Detect which cell encompasses the target text, then output its (x, y) center coordinate. 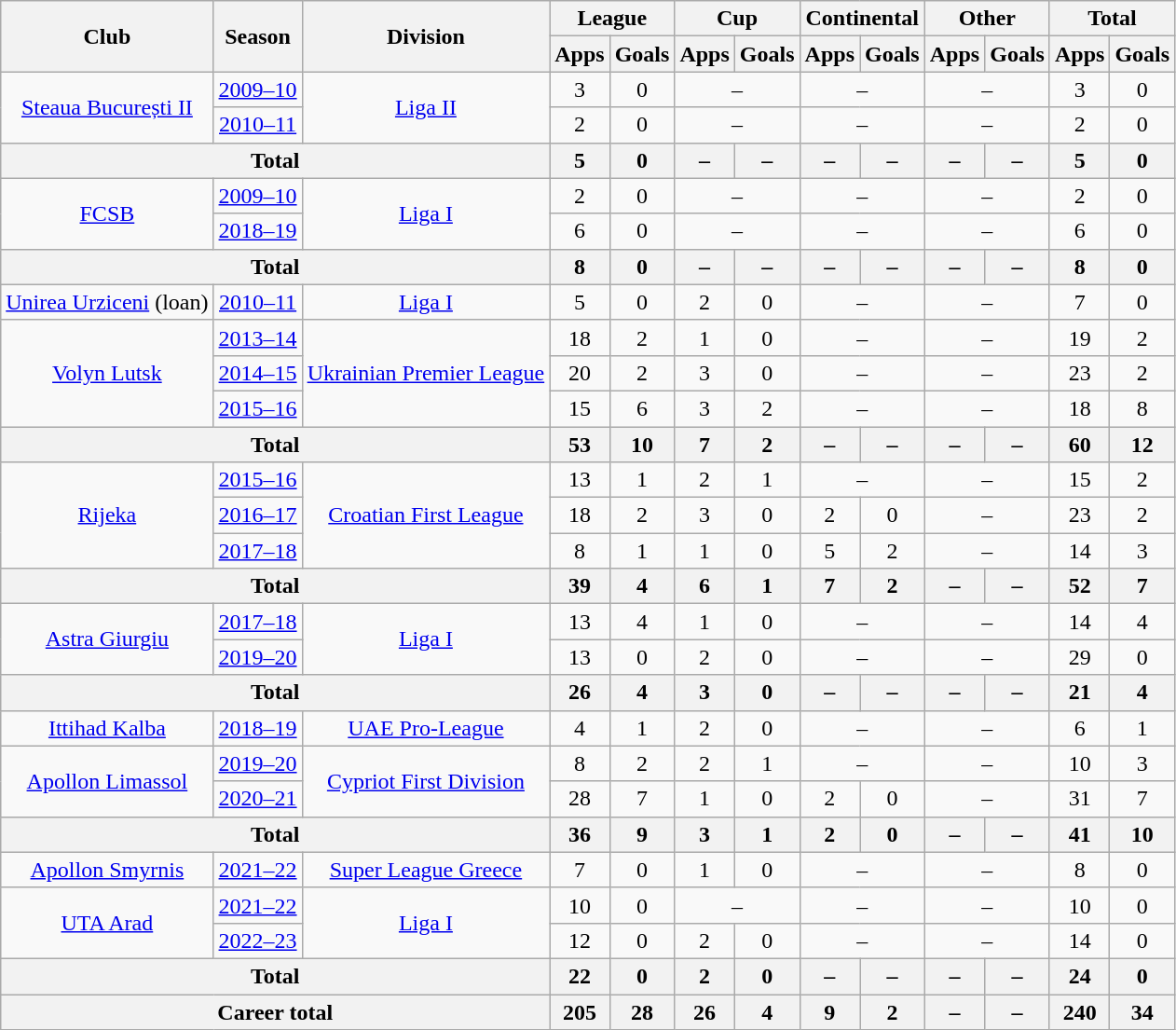
2016–17 (257, 515)
Continental (862, 19)
Ittihad Kalba (107, 728)
36 (580, 834)
Cypriot First Division (426, 781)
Division (426, 36)
240 (1079, 1011)
Apollon Limassol (107, 781)
41 (1079, 834)
39 (580, 586)
52 (1079, 586)
31 (1079, 799)
2014–15 (257, 373)
29 (1079, 657)
20 (580, 373)
53 (580, 445)
FCSB (107, 213)
19 (1079, 337)
Cup (737, 19)
34 (1142, 1011)
Liga II (426, 107)
Steaua București II (107, 107)
22 (580, 976)
Astra Giurgiu (107, 639)
UAE Pro-League (426, 728)
League (612, 19)
Super League Greece (426, 870)
Career total (276, 1011)
60 (1079, 445)
UTA Arad (107, 923)
24 (1079, 976)
Volyn Lutsk (107, 373)
Club (107, 36)
2022–23 (257, 941)
Ukrainian Premier League (426, 373)
Season (257, 36)
Rijeka (107, 515)
2020–21 (257, 799)
Other (987, 19)
Croatian First League (426, 515)
2013–14 (257, 337)
Unirea Urziceni (loan) (107, 302)
205 (580, 1011)
21 (1079, 693)
Apollon Smyrnis (107, 870)
